Pinpoint the cell where the given text exists, returning its [X, Y] midpoint coordinate. 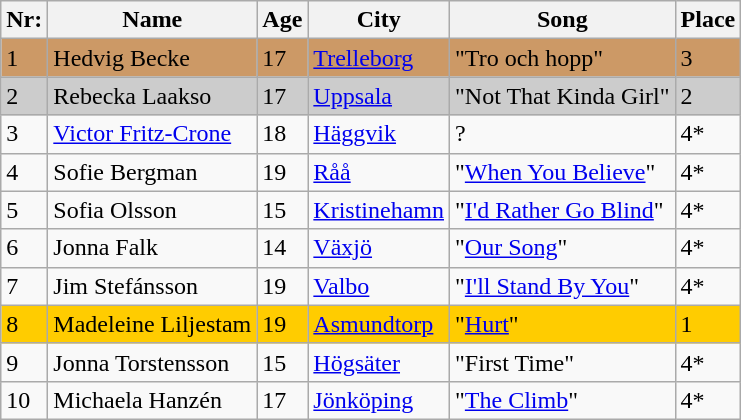
Högsäter [379, 362]
9 [24, 362]
Age [282, 20]
"I'd Rather Go Blind" [563, 210]
Asmundtorp [379, 324]
4 [24, 172]
Kristinehamn [379, 210]
"I'll Stand By You" [563, 286]
Nr: [24, 20]
"Hurt" [563, 324]
City [379, 20]
Uppsala [379, 96]
18 [282, 134]
Rebecka Laakso [152, 96]
"Not That Kinda Girl" [563, 96]
Madeleine Liljestam [152, 324]
Trelleborg [379, 58]
Växjö [379, 248]
"The Climb" [563, 400]
"When You Believe" [563, 172]
Victor Fritz-Crone [152, 134]
Michaela Hanzén [152, 400]
6 [24, 248]
Häggvik [379, 134]
Sofia Olsson [152, 210]
"Our Song" [563, 248]
Name [152, 20]
Jönköping [379, 400]
Hedvig Becke [152, 58]
10 [24, 400]
14 [282, 248]
Jonna Falk [152, 248]
Råå [379, 172]
Song [563, 20]
7 [24, 286]
Valbo [379, 286]
Sofie Bergman [152, 172]
"Tro och hopp" [563, 58]
Place [708, 20]
Jonna Torstensson [152, 362]
8 [24, 324]
? [563, 134]
"First Time" [563, 362]
Jim Stefánsson [152, 286]
5 [24, 210]
